For the text-containing cell, return its midpoint in [X, Y] coordinate format. 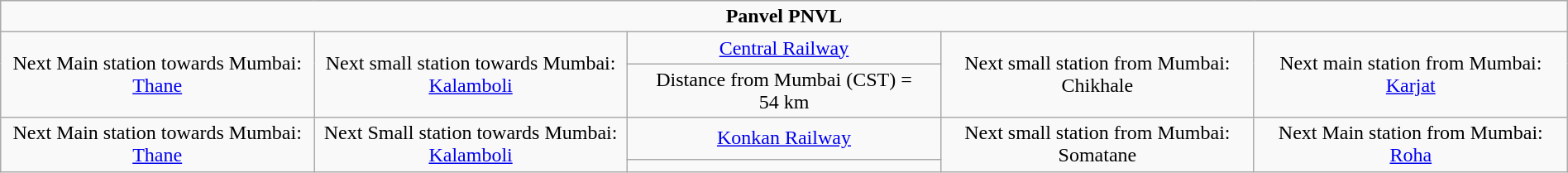
Distance from Mumbai (CST) = 54 km [784, 91]
Panvel PNVL [784, 17]
Konkan Railway [784, 138]
Next small station towards Mumbai:Kalamboli [471, 74]
Next small station from Mumbai:Somatane [1097, 144]
Next Main station from Mumbai:Roha [1411, 144]
Central Railway [784, 48]
Next Small station towards Mumbai:Kalamboli [471, 144]
Next small station from Mumbai:Chikhale [1097, 74]
Next main station from Mumbai:Karjat [1411, 74]
